Scan for the cell matching the given text and deliver its (x, y) coordinate at center. 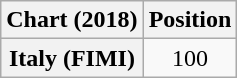
Chart (2018) (72, 20)
100 (190, 58)
Position (190, 20)
Italy (FIMI) (72, 58)
